From the cell containing the given text, extract its center point as [x, y] coordinate. 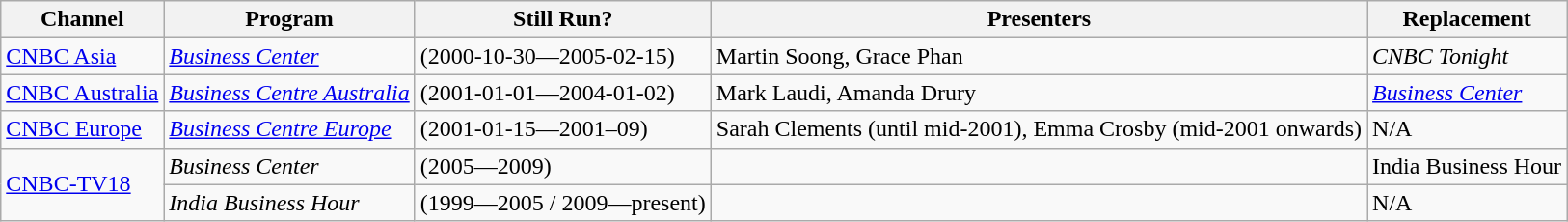
CNBC Asia [83, 56]
(1999—2005 / 2009—present) [563, 203]
Mark Laudi, Amanda Drury [1039, 93]
Presenters [1039, 19]
Business Centre Australia [289, 93]
CNBC-TV18 [83, 184]
Martin Soong, Grace Phan [1039, 56]
Channel [83, 19]
CNBC Australia [83, 93]
(2000-10-30—2005-02-15) [563, 56]
CNBC Tonight [1468, 56]
(2005—2009) [563, 166]
(2001-01-01—2004-01-02) [563, 93]
Sarah Clements (until mid-2001), Emma Crosby (mid-2001 onwards) [1039, 129]
Program [289, 19]
(2001-01-15—2001–09) [563, 129]
Business Centre Europe [289, 129]
Still Run? [563, 19]
CNBC Europe [83, 129]
Replacement [1468, 19]
